Return the (x, y) coordinate for the center point of the cell that contains the specified text.  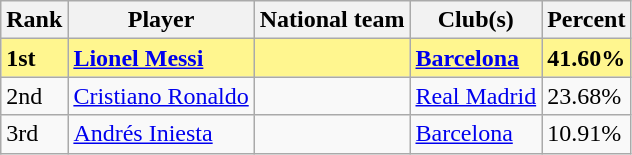
Real Madrid (476, 96)
Cristiano Ronaldo (161, 96)
1st (34, 58)
2nd (34, 96)
23.68% (586, 96)
Rank (34, 20)
Club(s) (476, 20)
Lionel Messi (161, 58)
Andrés Iniesta (161, 134)
10.91% (586, 134)
National team (332, 20)
Percent (586, 20)
Player (161, 20)
41.60% (586, 58)
3rd (34, 134)
